Output the [X, Y] coordinate of the center of the cell containing the given text.  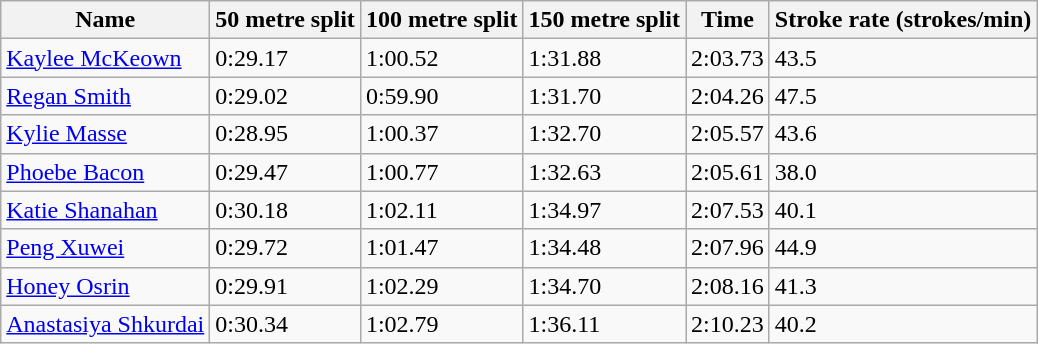
0:30.18 [286, 210]
1:02.29 [442, 286]
47.5 [902, 96]
1:00.37 [442, 134]
44.9 [902, 248]
1:00.52 [442, 58]
1:01.47 [442, 248]
2:07.96 [728, 248]
0:28.95 [286, 134]
2:05.61 [728, 172]
41.3 [902, 286]
150 metre split [604, 20]
0:59.90 [442, 96]
Anastasiya Shkurdai [106, 324]
0:29.91 [286, 286]
Peng Xuwei [106, 248]
100 metre split [442, 20]
2:04.26 [728, 96]
50 metre split [286, 20]
1:02.11 [442, 210]
1:34.48 [604, 248]
0:29.02 [286, 96]
Honey Osrin [106, 286]
2:08.16 [728, 286]
1:31.70 [604, 96]
0:30.34 [286, 324]
1:02.79 [442, 324]
1:00.77 [442, 172]
Phoebe Bacon [106, 172]
0:29.17 [286, 58]
2:03.73 [728, 58]
43.5 [902, 58]
1:31.88 [604, 58]
40.2 [902, 324]
1:32.63 [604, 172]
40.1 [902, 210]
0:29.47 [286, 172]
1:36.11 [604, 324]
Kaylee McKeown [106, 58]
0:29.72 [286, 248]
2:07.53 [728, 210]
1:32.70 [604, 134]
Katie Shanahan [106, 210]
1:34.70 [604, 286]
Time [728, 20]
38.0 [902, 172]
Regan Smith [106, 96]
Kylie Masse [106, 134]
2:10.23 [728, 324]
1:34.97 [604, 210]
2:05.57 [728, 134]
Stroke rate (strokes/min) [902, 20]
43.6 [902, 134]
Name [106, 20]
